From the cell containing the given text, extract its center point as [X, Y] coordinate. 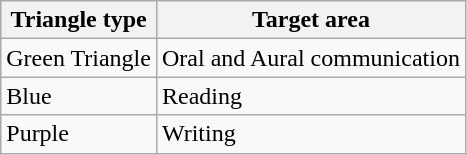
Writing [310, 134]
Triangle type [79, 20]
Green Triangle [79, 58]
Purple [79, 134]
Oral and Aural communication [310, 58]
Reading [310, 96]
Blue [79, 96]
Target area [310, 20]
